Provide the (X, Y) coordinate of the cell's center where the given text is located.  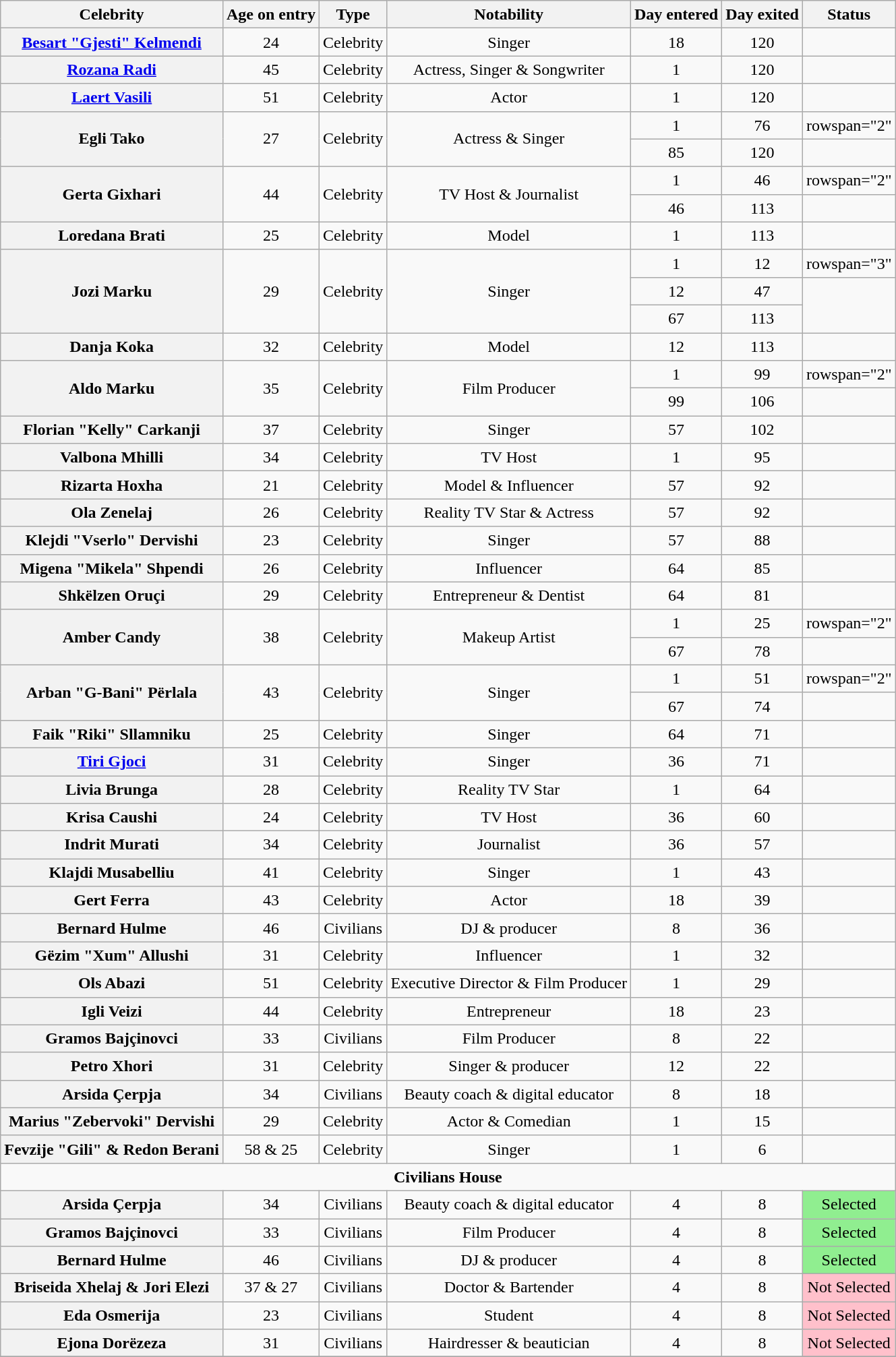
37 & 27 (271, 1288)
Shkëlzen Oruçi (112, 596)
Singer & producer (509, 1066)
Actress, Singer & Songwriter (509, 70)
95 (763, 457)
38 (271, 637)
74 (763, 706)
Krisa Caushi (112, 817)
Marius "Zebervoki" Dervishi (112, 1122)
Student (509, 1316)
35 (271, 388)
Gëzim "Xum" Allushi (112, 956)
Entrepreneur (509, 1011)
58 & 25 (271, 1149)
45 (271, 70)
Valbona Mhilli (112, 457)
21 (271, 485)
Laert Vasili (112, 97)
Gert Ferra (112, 901)
Type (353, 15)
Doctor & Bartender (509, 1288)
106 (763, 402)
28 (271, 789)
Fevzije "Gili" & Redon Berani (112, 1149)
47 (763, 291)
81 (763, 596)
Amber Candy (112, 637)
Tiri Gjoci (112, 762)
Rizarta Hoxha (112, 485)
Migena "Mikela" Shpendi (112, 568)
Petro Xhori (112, 1066)
Status (849, 15)
76 (763, 125)
Danja Koka (112, 346)
Executive Director & Film Producer (509, 983)
39 (763, 901)
37 (271, 430)
Reality TV Star (509, 789)
Gerta Gixhari (112, 194)
Jozi Marku (112, 291)
Ejona Dorëzeza (112, 1343)
rowspan="3" (849, 263)
Ols Abazi (112, 983)
Ola Zenelaj (112, 512)
78 (763, 651)
60 (763, 817)
Age on entry (271, 15)
Rozana Radi (112, 70)
Indrit Murati (112, 845)
Livia Brunga (112, 789)
Civilians House (448, 1177)
Briseida Xhelaj & Jori Elezi (112, 1288)
102 (763, 430)
Arban "G-Bani" Përlala (112, 692)
Klajdi Musabelliu (112, 872)
Actor & Comedian (509, 1122)
TV Host & Journalist (509, 194)
Entrepreneur & Dentist (509, 596)
Actress & Singer (509, 139)
Makeup Artist (509, 637)
Faik "Riki" Sllamniku (112, 733)
Day entered (676, 15)
Aldo Marku (112, 388)
Igli Veizi (112, 1011)
15 (763, 1122)
Besart "Gjesti" Kelmendi (112, 42)
Klejdi "Vserlo" Dervishi (112, 541)
Florian "Kelly" Carkanji (112, 430)
6 (763, 1149)
Journalist (509, 845)
Egli Tako (112, 139)
Eda Osmerija (112, 1316)
27 (271, 139)
41 (271, 872)
Loredana Brati (112, 236)
Reality TV Star & Actress (509, 512)
88 (763, 541)
Notability (509, 15)
Day exited (763, 15)
Model & Influencer (509, 485)
Hairdresser & beautician (509, 1343)
